Return the [x, y] coordinate for the center point of the cell that contains the specified text.  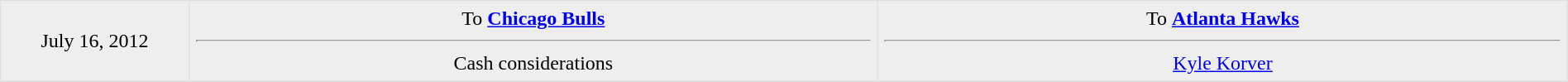
To Atlanta HawksKyle Korver [1223, 41]
To Chicago BullsCash considerations [533, 41]
July 16, 2012 [94, 41]
